Scan for the cell matching the given text and deliver its [x, y] coordinate at center. 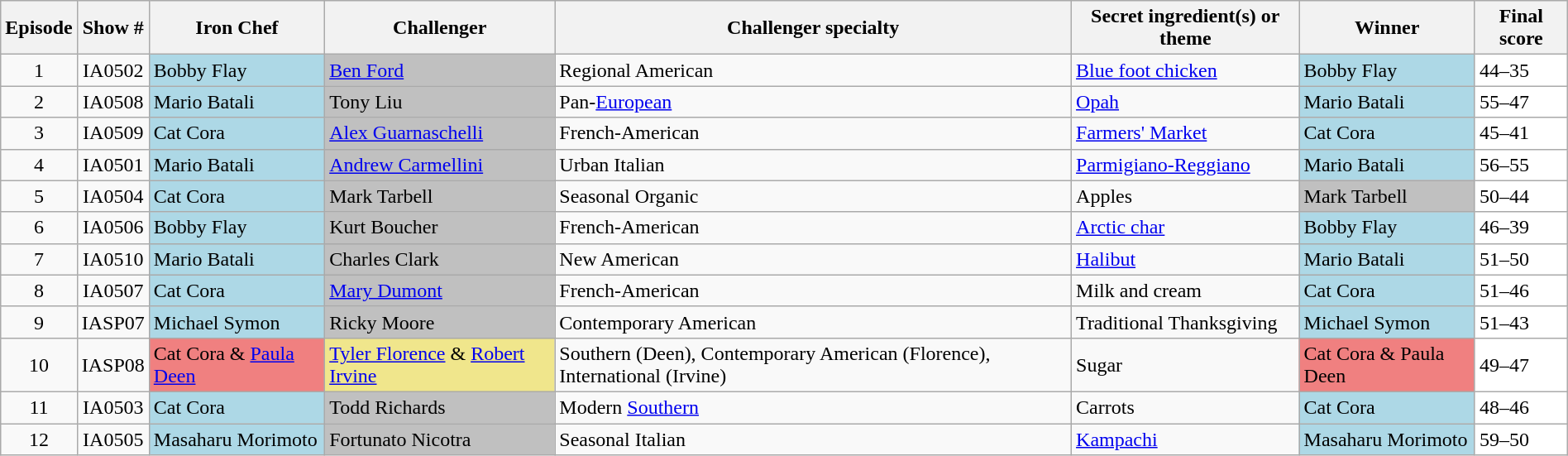
Challenger [440, 28]
Parmigiano-Reggiano [1186, 165]
Show # [112, 28]
46–39 [1521, 228]
Tyler Florence & Robert Irvine [440, 364]
Pan-European [814, 102]
Challenger specialty [814, 28]
11 [39, 407]
51–50 [1521, 259]
6 [39, 228]
Blue foot chicken [1186, 70]
55–47 [1521, 102]
Opah [1186, 102]
Contemporary American [814, 322]
Halibut [1186, 259]
Apples [1186, 196]
Farmers' Market [1186, 133]
Mary Dumont [440, 290]
IA0506 [112, 228]
49–47 [1521, 364]
Ben Ford [440, 70]
7 [39, 259]
3 [39, 133]
Ricky Moore [440, 322]
10 [39, 364]
Alex Guarnaschelli [440, 133]
IA0505 [112, 439]
Andrew Carmellini [440, 165]
IA0508 [112, 102]
Carrots [1186, 407]
Arctic char [1186, 228]
Kurt Boucher [440, 228]
5 [39, 196]
Traditional Thanksgiving [1186, 322]
Modern Southern [814, 407]
48–46 [1521, 407]
45–41 [1521, 133]
Seasonal Italian [814, 439]
12 [39, 439]
IA0507 [112, 290]
Iron Chef [237, 28]
New American [814, 259]
IA0502 [112, 70]
Kampachi [1186, 439]
IA0503 [112, 407]
IA0510 [112, 259]
51–43 [1521, 322]
Final score [1521, 28]
44–35 [1521, 70]
Tony Liu [440, 102]
50–44 [1521, 196]
Milk and cream [1186, 290]
IA0509 [112, 133]
56–55 [1521, 165]
Charles Clark [440, 259]
Seasonal Organic [814, 196]
Regional American [814, 70]
4 [39, 165]
IASP07 [112, 322]
IA0501 [112, 165]
Winner [1387, 28]
IA0504 [112, 196]
8 [39, 290]
Urban Italian [814, 165]
Secret ingredient(s) or theme [1186, 28]
9 [39, 322]
Episode [39, 28]
Todd Richards [440, 407]
1 [39, 70]
2 [39, 102]
Southern (Deen), Contemporary American (Florence), International (Irvine) [814, 364]
Sugar [1186, 364]
Fortunato Nicotra [440, 439]
IASP08 [112, 364]
51–46 [1521, 290]
59–50 [1521, 439]
